Determine the [X, Y] coordinate at the center of the cell enclosing the given text.  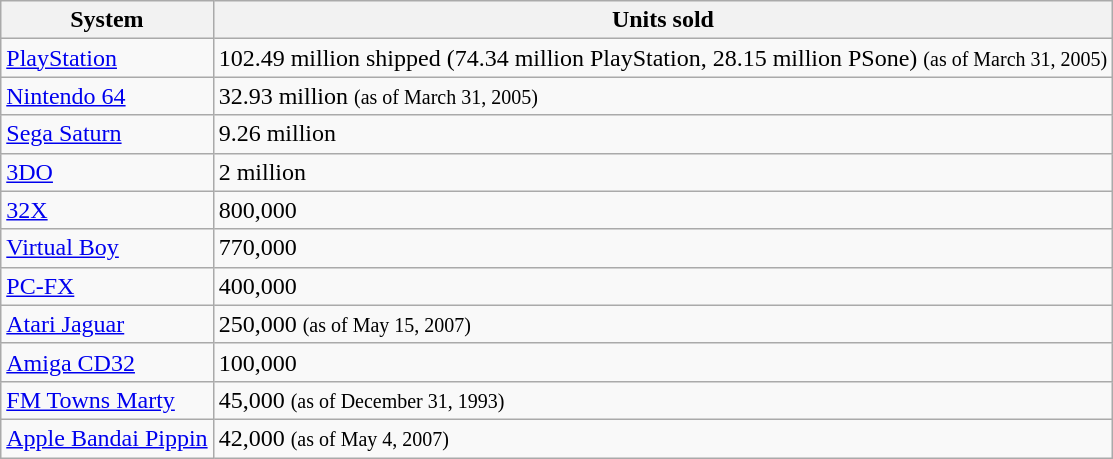
Amiga CD32 [107, 362]
250,000 (as of May 15, 2007) [663, 324]
770,000 [663, 248]
42,000 (as of May 4, 2007) [663, 438]
102.49 million shipped (74.34 million PlayStation, 28.15 million PSone) (as of March 31, 2005) [663, 58]
Nintendo 64 [107, 96]
32X [107, 210]
Atari Jaguar [107, 324]
FM Towns Marty [107, 400]
PlayStation [107, 58]
400,000 [663, 286]
Units sold [663, 20]
32.93 million (as of March 31, 2005) [663, 96]
2 million [663, 172]
Sega Saturn [107, 134]
45,000 (as of December 31, 1993) [663, 400]
PC-FX [107, 286]
9.26 million [663, 134]
Virtual Boy [107, 248]
100,000 [663, 362]
Apple Bandai Pippin [107, 438]
3DO [107, 172]
800,000 [663, 210]
System [107, 20]
